Detect which cell encompasses the target text, then output its [X, Y] center coordinate. 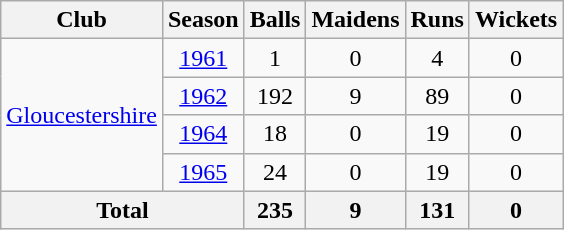
Runs [437, 20]
1964 [203, 134]
Club [82, 20]
Maidens [356, 20]
Wickets [516, 20]
1962 [203, 96]
131 [437, 210]
1965 [203, 172]
Total [122, 210]
1 [275, 58]
89 [437, 96]
18 [275, 134]
Gloucestershire [82, 115]
1961 [203, 58]
Season [203, 20]
235 [275, 210]
24 [275, 172]
Balls [275, 20]
192 [275, 96]
4 [437, 58]
